Pinpoint the cell where the given text exists, returning its [X, Y] midpoint coordinate. 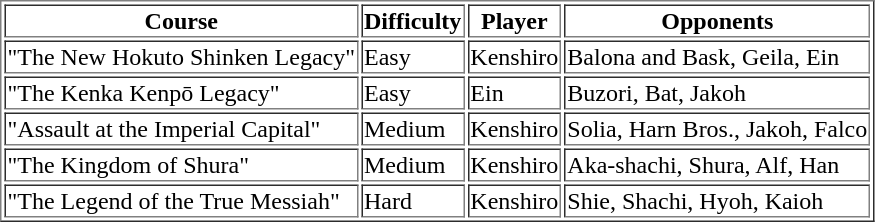
Shie, Shachi, Hyoh, Kaioh [717, 200]
Aka-shachi, Shura, Alf, Han [717, 164]
"The New Hokuto Shinken Legacy" [181, 56]
Opponents [717, 20]
Balona and Bask, Geila, Ein [717, 56]
Ein [514, 92]
Difficulty [412, 20]
Hard [412, 200]
"The Legend of the True Messiah" [181, 200]
Course [181, 20]
"Assault at the Imperial Capital" [181, 128]
"The Kenka Kenpō Legacy" [181, 92]
Solia, Harn Bros., Jakoh, Falco [717, 128]
Buzori, Bat, Jakoh [717, 92]
"The Kingdom of Shura" [181, 164]
Player [514, 20]
